Determine the (X, Y) coordinate at the center of the cell enclosing the given text.  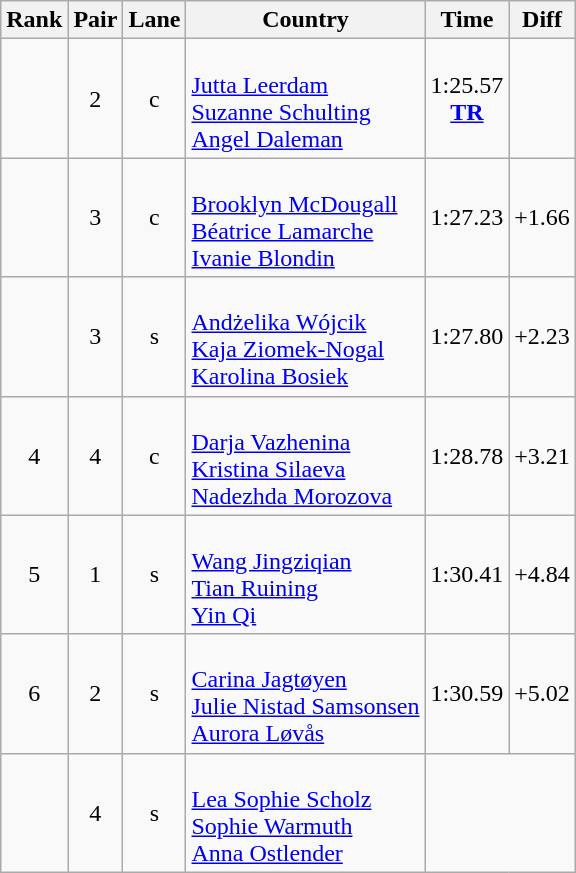
Lea Sophie ScholzSophie WarmuthAnna Ostlender (306, 812)
Wang JingziqianTian RuiningYin Qi (306, 574)
1:30.59 (467, 694)
Pair (96, 20)
Carina JagtøyenJulie Nistad SamsonsenAurora Løvås (306, 694)
Andżelika WójcikKaja Ziomek-NogalKarolina Bosiek (306, 336)
1:25.57TR (467, 98)
+5.02 (542, 694)
+1.66 (542, 218)
Country (306, 20)
1:27.80 (467, 336)
Darja VazheninaKristina SilaevaNadezhda Morozova (306, 456)
Rank (34, 20)
+4.84 (542, 574)
+2.23 (542, 336)
5 (34, 574)
1 (96, 574)
1:27.23 (467, 218)
1:28.78 (467, 456)
6 (34, 694)
Jutta LeerdamSuzanne SchultingAngel Daleman (306, 98)
1:30.41 (467, 574)
Lane (154, 20)
Diff (542, 20)
Brooklyn McDougallBéatrice LamarcheIvanie Blondin (306, 218)
+3.21 (542, 456)
Time (467, 20)
